Search for the cell housing the specified text and yield its [x, y] center coordinate. 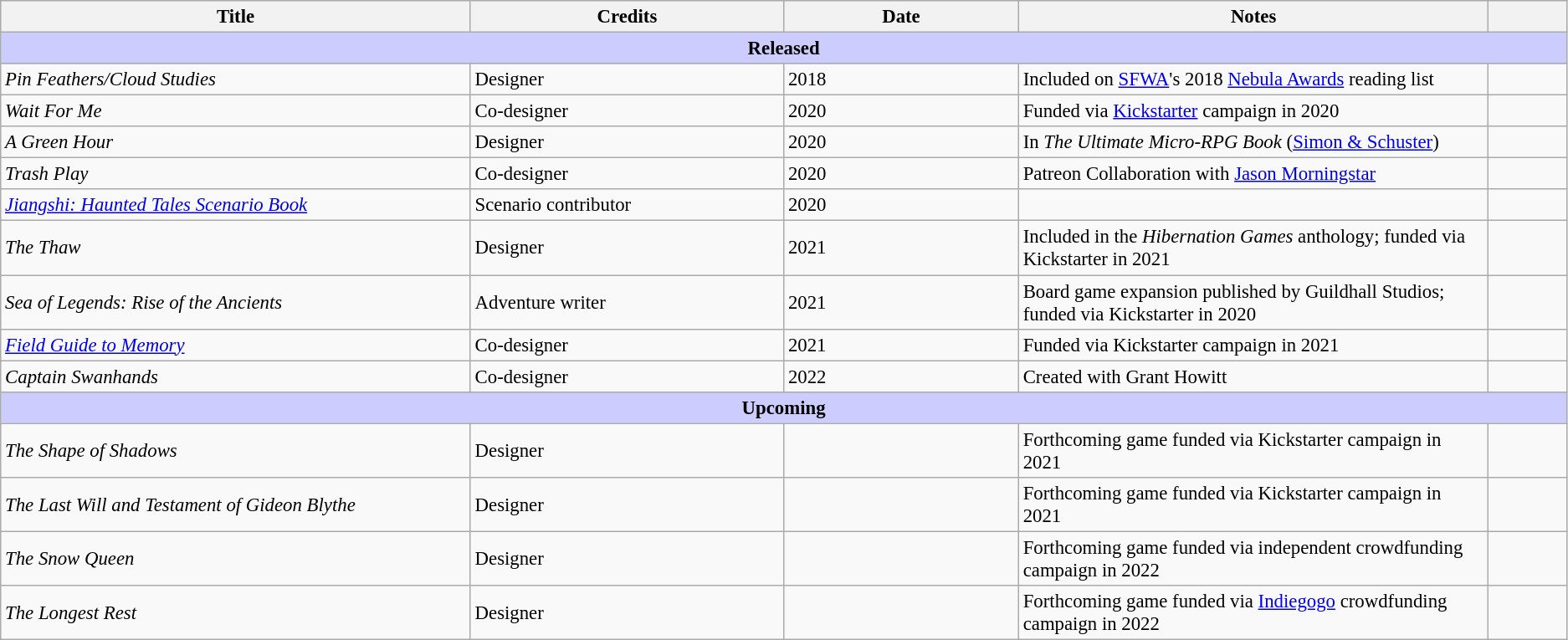
Funded via Kickstarter campaign in 2021 [1253, 345]
2018 [902, 79]
Trash Play [236, 174]
Field Guide to Memory [236, 345]
Date [902, 17]
The Snow Queen [236, 559]
The Longest Rest [236, 612]
The Thaw [236, 248]
In The Ultimate Micro-RPG Book (Simon & Schuster) [1253, 142]
Scenario contributor [627, 205]
Adventure writer [627, 303]
Released [784, 49]
Patreon Collaboration with Jason Morningstar [1253, 174]
Forthcoming game funded via independent crowdfunding campaign in 2022 [1253, 559]
Wait For Me [236, 111]
Funded via Kickstarter campaign in 2020 [1253, 111]
Pin Feathers/Cloud Studies [236, 79]
Created with Grant Howitt [1253, 376]
Jiangshi: Haunted Tales Scenario Book [236, 205]
2022 [902, 376]
The Last Will and Testament of Gideon Blythe [236, 505]
Notes [1253, 17]
The Shape of Shadows [236, 450]
Upcoming [784, 407]
Captain Swanhands [236, 376]
Credits [627, 17]
Board game expansion published by Guildhall Studios; funded via Kickstarter in 2020 [1253, 303]
Included in the Hibernation Games anthology; funded via Kickstarter in 2021 [1253, 248]
Included on SFWA's 2018 Nebula Awards reading list [1253, 79]
Title [236, 17]
Sea of Legends: Rise of the Ancients [236, 303]
A Green Hour [236, 142]
Forthcoming game funded via Indiegogo crowdfunding campaign in 2022 [1253, 612]
